Extract the [x, y] coordinate from the center of the cell holding the provided text.  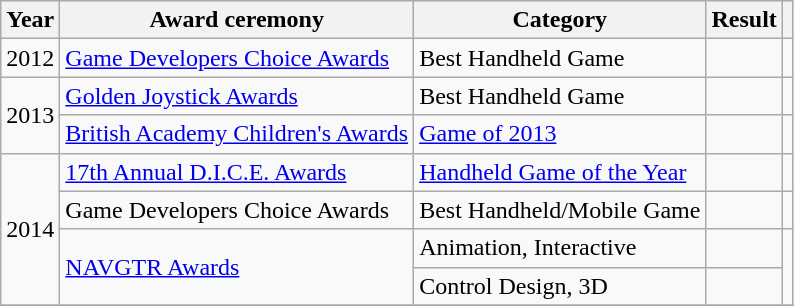
Award ceremony [237, 20]
Category [560, 20]
Handheld Game of the Year [560, 172]
British Academy Children's Awards [237, 134]
2014 [30, 229]
Golden Joystick Awards [237, 96]
17th Annual D.I.C.E. Awards [237, 172]
Animation, Interactive [560, 248]
Control Design, 3D [560, 286]
NAVGTR Awards [237, 267]
Best Handheld/Mobile Game [560, 210]
2013 [30, 115]
2012 [30, 58]
Result [744, 20]
Year [30, 20]
Game of 2013 [560, 134]
